Search for the cell housing the specified text and yield its (X, Y) center coordinate. 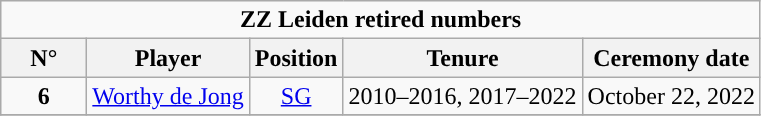
Ceremony date (671, 58)
Position (296, 58)
Player (168, 58)
Worthy de Jong (168, 96)
SG (296, 96)
6 (44, 96)
Tenure (462, 58)
ZZ Leiden retired numbers (381, 20)
2010–2016, 2017–2022 (462, 96)
October 22, 2022 (671, 96)
N° (44, 58)
